Extract the (x, y) coordinate from the center of the cell holding the provided text.  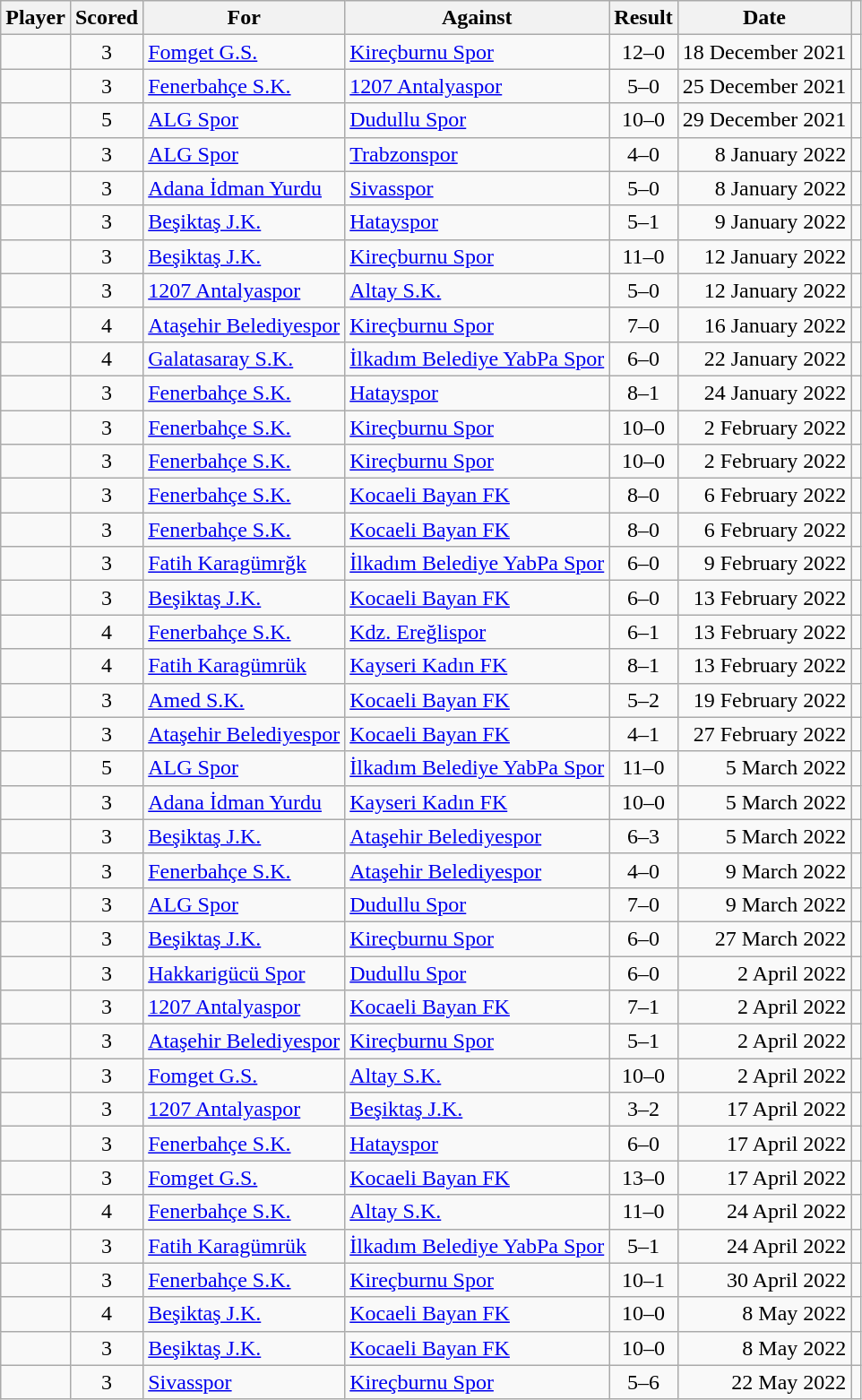
6–3 (643, 836)
27 March 2022 (764, 938)
Amed S.K. (244, 700)
5–6 (643, 1382)
Fatih Karagümrğk (244, 564)
16 January 2022 (764, 324)
22 May 2022 (764, 1382)
19 February 2022 (764, 700)
4–1 (643, 734)
For (244, 18)
Galatasaray S.K. (244, 359)
22 January 2022 (764, 359)
Player (36, 18)
Scored (106, 18)
24 January 2022 (764, 393)
13–0 (643, 1178)
Kdz. Ereğlispor (477, 632)
6–1 (643, 632)
Result (643, 18)
25 December 2021 (764, 86)
Against (477, 18)
9 February 2022 (764, 564)
3–2 (643, 1110)
Date (764, 18)
7–1 (643, 1007)
18 December 2021 (764, 52)
Trabzonspor (477, 154)
5–2 (643, 700)
12–0 (643, 52)
29 December 2021 (764, 120)
27 February 2022 (764, 734)
30 April 2022 (764, 1280)
Hakkarigücü Spor (244, 972)
10–1 (643, 1280)
9 January 2022 (764, 222)
